Output the [X, Y] coordinate of the center of the cell containing the given text.  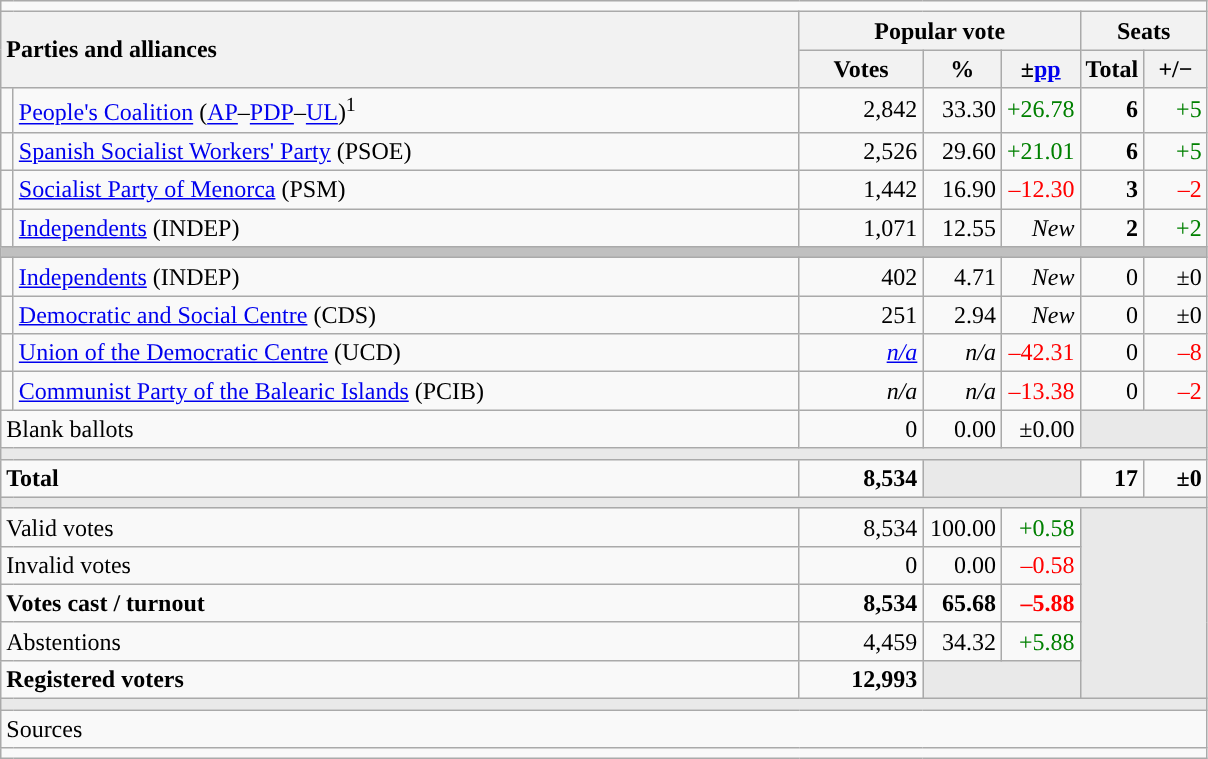
Parties and alliances [400, 50]
1,071 [861, 228]
100.00 [962, 527]
33.30 [962, 110]
+21.01 [1040, 151]
4.71 [962, 277]
2,526 [861, 151]
Votes [861, 69]
–42.31 [1040, 353]
±pp [1040, 69]
29.60 [962, 151]
+/− [1176, 69]
17 [1112, 478]
People's Coalition (AP–PDP–UL)1 [406, 110]
Valid votes [400, 527]
2.94 [962, 315]
2 [1112, 228]
1,442 [861, 190]
% [962, 69]
Spanish Socialist Workers' Party (PSOE) [406, 151]
–5.88 [1040, 603]
Popular vote [940, 31]
2,842 [861, 110]
–0.58 [1040, 565]
34.32 [962, 641]
16.90 [962, 190]
±0.00 [1040, 429]
4,459 [861, 641]
Abstentions [400, 641]
Blank ballots [400, 429]
+0.58 [1040, 527]
Sources [604, 729]
251 [861, 315]
+2 [1176, 228]
402 [861, 277]
+26.78 [1040, 110]
–13.38 [1040, 391]
Invalid votes [400, 565]
Socialist Party of Menorca (PSM) [406, 190]
12,993 [861, 679]
Communist Party of the Balearic Islands (PCIB) [406, 391]
Votes cast / turnout [400, 603]
65.68 [962, 603]
Democratic and Social Centre (CDS) [406, 315]
3 [1112, 190]
Seats [1144, 31]
Union of the Democratic Centre (UCD) [406, 353]
–8 [1176, 353]
Registered voters [400, 679]
+5.88 [1040, 641]
–12.30 [1040, 190]
12.55 [962, 228]
